Provide the (X, Y) coordinate of the cell's center where the given text is located.  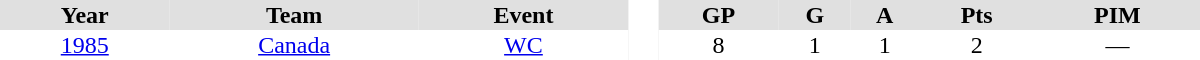
Pts (976, 15)
Year (85, 15)
8 (718, 45)
Team (294, 15)
2 (976, 45)
WC (524, 45)
Canada (294, 45)
— (1118, 45)
PIM (1118, 15)
GP (718, 15)
Event (524, 15)
G (815, 15)
1985 (85, 45)
A (885, 15)
